Pinpoint the cell where the given text exists, returning its (X, Y) midpoint coordinate. 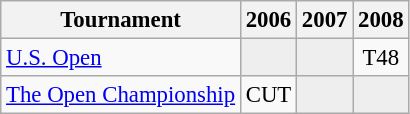
2008 (381, 20)
Tournament (121, 20)
2006 (268, 20)
U.S. Open (121, 58)
T48 (381, 58)
CUT (268, 95)
The Open Championship (121, 95)
2007 (325, 20)
